From the cell containing the given text, extract its center point as (X, Y) coordinate. 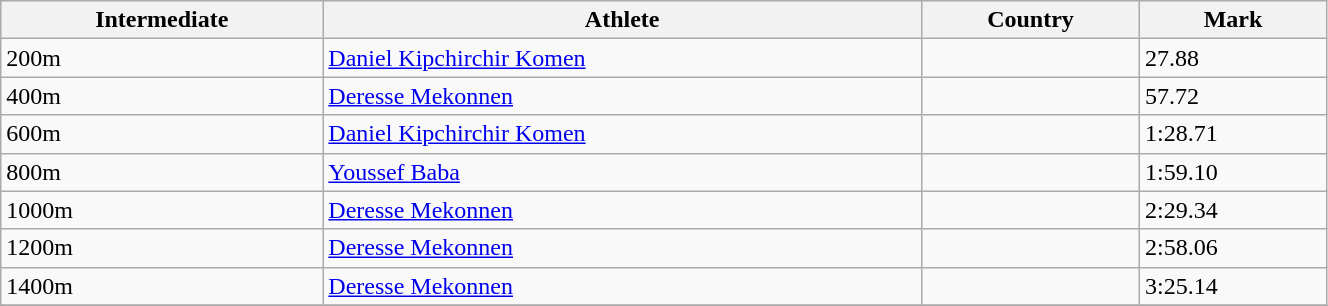
600m (162, 134)
2:58.06 (1234, 248)
Intermediate (162, 20)
Athlete (622, 20)
1:28.71 (1234, 134)
1200m (162, 248)
1000m (162, 210)
200m (162, 58)
Country (1030, 20)
800m (162, 172)
1400m (162, 286)
Mark (1234, 20)
27.88 (1234, 58)
Youssef Baba (622, 172)
1:59.10 (1234, 172)
2:29.34 (1234, 210)
400m (162, 96)
57.72 (1234, 96)
3:25.14 (1234, 286)
